Identify which cell holds the provided text, then report its (X, Y) central coordinate. 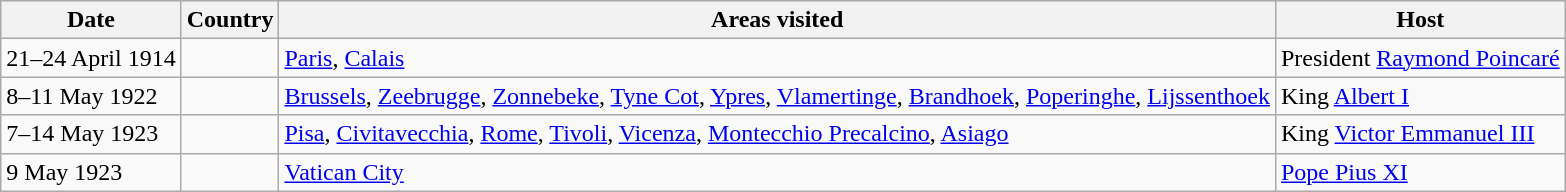
Vatican City (778, 172)
Date (91, 20)
7–14 May 1923 (91, 134)
Country (230, 20)
King Victor Emmanuel III (1420, 134)
Pisa, Civitavecchia, Rome, Tivoli, Vicenza, Montecchio Precalcino, Asiago (778, 134)
Brussels, Zeebrugge, Zonnebeke, Tyne Cot, Ypres, Vlamertinge, Brandhoek, Poperinghe, Lijssenthoek (778, 96)
President Raymond Poincaré (1420, 58)
Pope Pius XI (1420, 172)
Host (1420, 20)
21–24 April 1914 (91, 58)
8–11 May 1922 (91, 96)
King Albert I (1420, 96)
Areas visited (778, 20)
9 May 1923 (91, 172)
Paris, Calais (778, 58)
